Return (X, Y) of the center of cell containing provided text 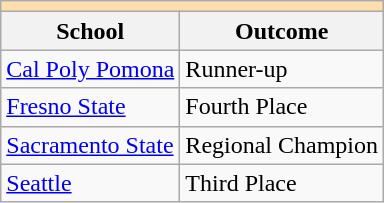
Third Place (282, 183)
Fresno State (90, 107)
Runner-up (282, 69)
Cal Poly Pomona (90, 69)
Sacramento State (90, 145)
Regional Champion (282, 145)
Fourth Place (282, 107)
School (90, 31)
Outcome (282, 31)
Seattle (90, 183)
